For the text-containing cell, return its midpoint in (x, y) coordinate format. 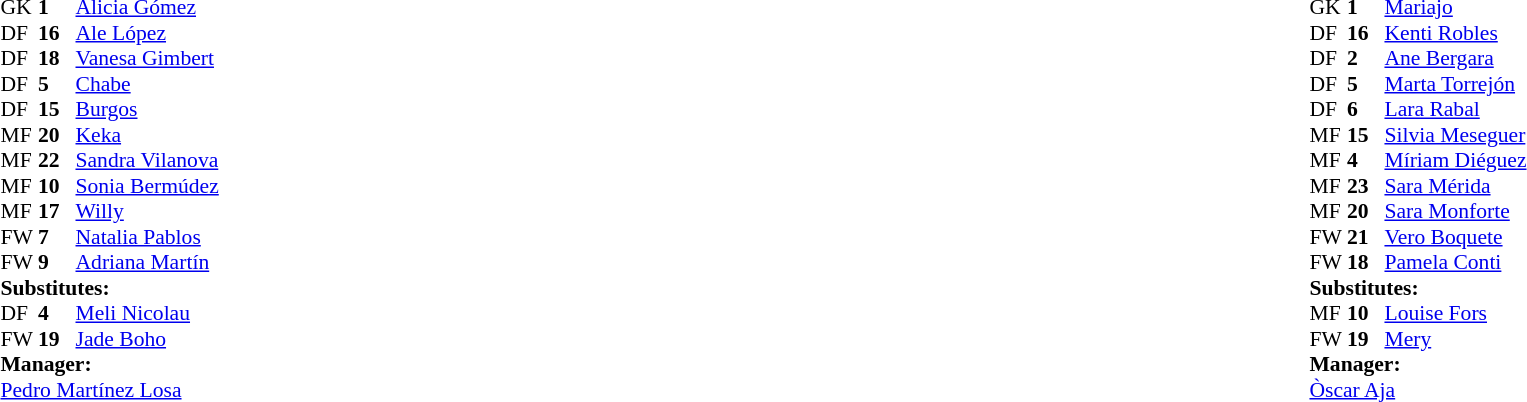
Lara Rabal (1455, 109)
Louise Fors (1455, 313)
Míriam Diéguez (1455, 161)
Adriana Martín (148, 263)
Vanesa Gimbert (148, 59)
Vero Boquete (1455, 237)
Marta Torrejón (1455, 84)
Jade Boho (148, 339)
21 (1366, 237)
Chabe (148, 84)
Willy (148, 211)
Ane Bergara (1455, 59)
17 (57, 211)
Natalia Pablos (148, 237)
6 (1366, 109)
7 (57, 237)
Sandra Vilanova (148, 161)
Meli Nicolau (148, 313)
Keka (148, 135)
Silvia Meseguer (1455, 135)
Sara Mérida (1455, 186)
9 (57, 263)
22 (57, 161)
Burgos (148, 109)
Sara Monforte (1455, 211)
Pamela Conti (1455, 263)
Sonia Bermúdez (148, 186)
Ale López (148, 33)
23 (1366, 186)
2 (1366, 59)
Mery (1455, 339)
Kenti Robles (1455, 33)
